Scan for the cell matching the given text and deliver its (X, Y) coordinate at center. 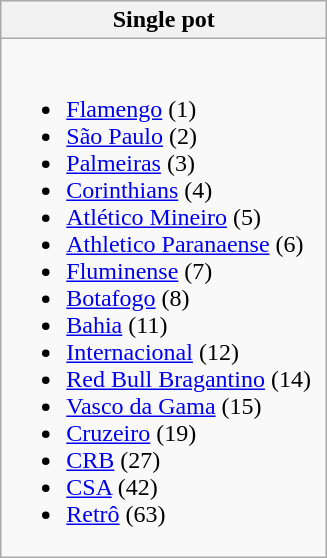
Single pot (164, 20)
